From the cell containing the given text, extract its center point as (X, Y) coordinate. 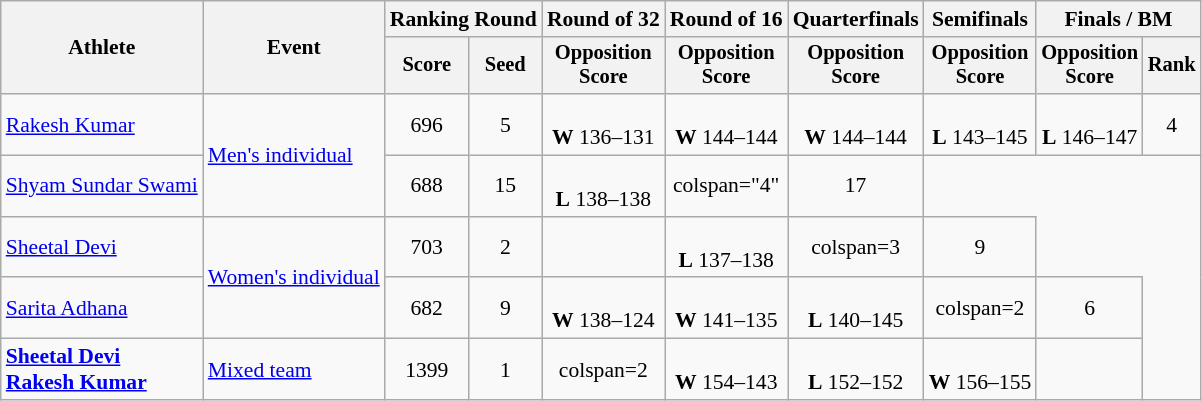
4 (1172, 124)
L 140–145 (856, 308)
Finals / BM (1118, 19)
Rank (1172, 66)
W 156–155 (980, 370)
682 (427, 308)
Ranking Round (464, 19)
W 138–124 (604, 308)
Mixed team (294, 370)
L 137–138 (726, 248)
colspan=3 (856, 248)
L 152–152 (856, 370)
696 (427, 124)
Shyam Sundar Swami (102, 186)
Sheetal Devi (102, 248)
Round of 32 (604, 19)
17 (856, 186)
Score (427, 66)
688 (427, 186)
Round of 16 (726, 19)
Sheetal Devi Rakesh Kumar (102, 370)
L 146–147 (1090, 124)
1399 (427, 370)
Semifinals (980, 19)
W 136–131 (604, 124)
W 154–143 (726, 370)
1 (506, 370)
L 143–145 (980, 124)
Quarterfinals (856, 19)
L 138–138 (604, 186)
Rakesh Kumar (102, 124)
5 (506, 124)
15 (506, 186)
Sarita Adhana (102, 308)
2 (506, 248)
Event (294, 48)
Men's individual (294, 155)
W 141–135 (726, 308)
6 (1090, 308)
Athlete (102, 48)
703 (427, 248)
colspan="4" (726, 186)
Women's individual (294, 278)
Seed (506, 66)
